Identify which cell holds the provided text, then report its (x, y) central coordinate. 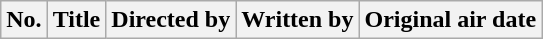
Written by (298, 20)
Title (76, 20)
Original air date (450, 20)
Directed by (171, 20)
No. (24, 20)
